Search for the cell housing the specified text and yield its [X, Y] center coordinate. 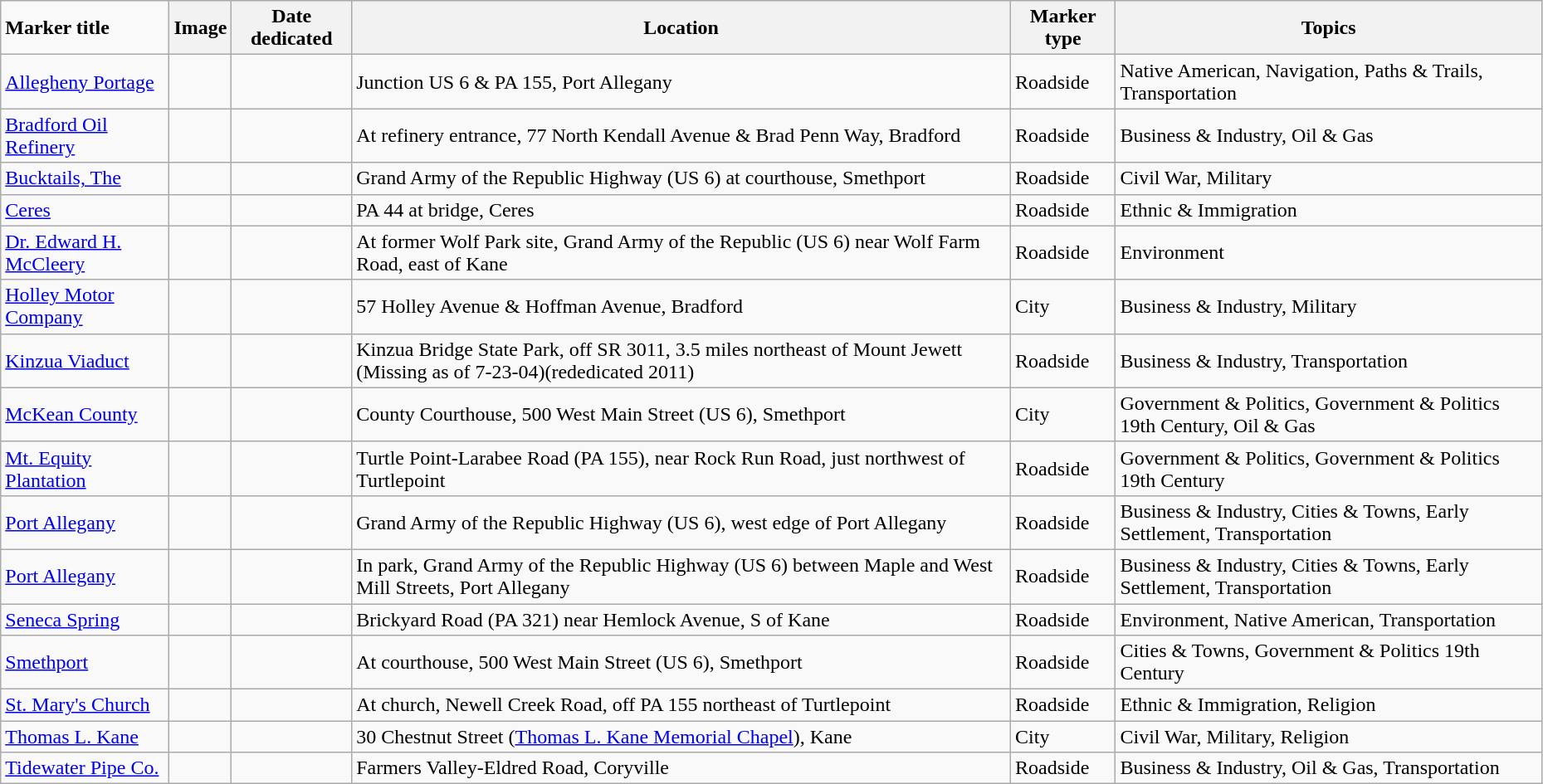
57 Holley Avenue & Hoffman Avenue, Bradford [681, 307]
Brickyard Road (PA 321) near Hemlock Avenue, S of Kane [681, 620]
Dr. Edward H. McCleery [85, 252]
Junction US 6 & PA 155, Port Allegany [681, 81]
At refinery entrance, 77 North Kendall Avenue & Brad Penn Way, Bradford [681, 136]
Grand Army of the Republic Highway (US 6) at courthouse, Smethport [681, 178]
Business & Industry, Military [1328, 307]
Topics [1328, 28]
Tidewater Pipe Co. [85, 768]
At courthouse, 500 West Main Street (US 6), Smethport [681, 662]
Cities & Towns, Government & Politics 19th Century [1328, 662]
Farmers Valley-Eldred Road, Coryville [681, 768]
Kinzua Viaduct [85, 360]
Seneca Spring [85, 620]
Environment [1328, 252]
McKean County [85, 415]
Ethnic & Immigration, Religion [1328, 705]
Civil War, Military [1328, 178]
County Courthouse, 500 West Main Street (US 6), Smethport [681, 415]
Government & Politics, Government & Politics 19th Century [1328, 468]
Holley Motor Company [85, 307]
Date dedicated [292, 28]
Location [681, 28]
Ceres [85, 210]
St. Mary's Church [85, 705]
Allegheny Portage [85, 81]
At former Wolf Park site, Grand Army of the Republic (US 6) near Wolf Farm Road, east of Kane [681, 252]
Mt. Equity Plantation [85, 468]
Bucktails, The [85, 178]
Image [201, 28]
Government & Politics, Government & Politics 19th Century, Oil & Gas [1328, 415]
Native American, Navigation, Paths & Trails, Transportation [1328, 81]
Bradford Oil Refinery [85, 136]
Marker title [85, 28]
30 Chestnut Street (Thomas L. Kane Memorial Chapel), Kane [681, 737]
Civil War, Military, Religion [1328, 737]
Environment, Native American, Transportation [1328, 620]
In park, Grand Army of the Republic Highway (US 6) between Maple and West Mill Streets, Port Allegany [681, 576]
Kinzua Bridge State Park, off SR 3011, 3.5 miles northeast of Mount Jewett (Missing as of 7-23-04)(rededicated 2011) [681, 360]
Business & Industry, Oil & Gas [1328, 136]
Business & Industry, Oil & Gas, Transportation [1328, 768]
Smethport [85, 662]
Ethnic & Immigration [1328, 210]
Business & Industry, Transportation [1328, 360]
Turtle Point-Larabee Road (PA 155), near Rock Run Road, just northwest of Turtlepoint [681, 468]
PA 44 at bridge, Ceres [681, 210]
Marker type [1063, 28]
At church, Newell Creek Road, off PA 155 northeast of Turtlepoint [681, 705]
Thomas L. Kane [85, 737]
Grand Army of the Republic Highway (US 6), west edge of Port Allegany [681, 523]
